Output the [x, y] coordinate of the center of the cell containing the given text.  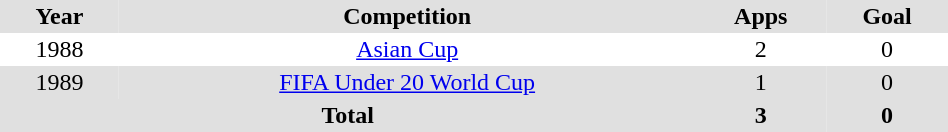
1 [760, 82]
2 [760, 50]
Goal [887, 16]
3 [760, 116]
Competition [408, 16]
Total [348, 116]
FIFA Under 20 World Cup [408, 82]
1988 [60, 50]
Apps [760, 16]
Year [60, 16]
Asian Cup [408, 50]
1989 [60, 82]
